Locate the cell with the specified text and output its (X, Y) center coordinate. 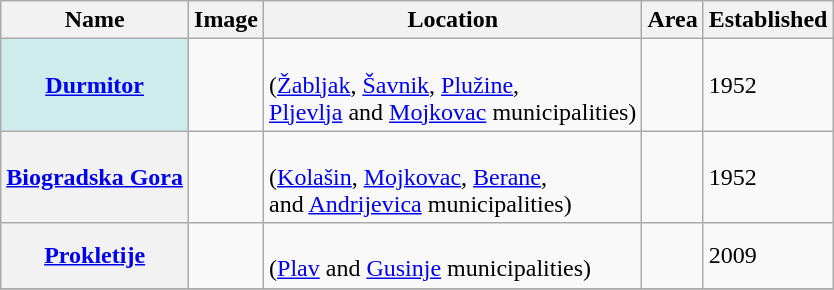
Name (95, 20)
Established (768, 20)
(Plav and Gusinje municipalities) (453, 256)
(Žabljak, Šavnik, Plužine, Pljevlja and Mojkovac municipalities) (453, 85)
Durmitor (95, 85)
Prokletije (95, 256)
Area (672, 20)
Image (226, 20)
Location (453, 20)
Biogradska Gora (95, 177)
(Kolašin, Mojkovac, Berane, and Andrijevica municipalities) (453, 177)
2009 (768, 256)
